Find where the given text appears and provide that cell's center as (X, Y) coordinate. 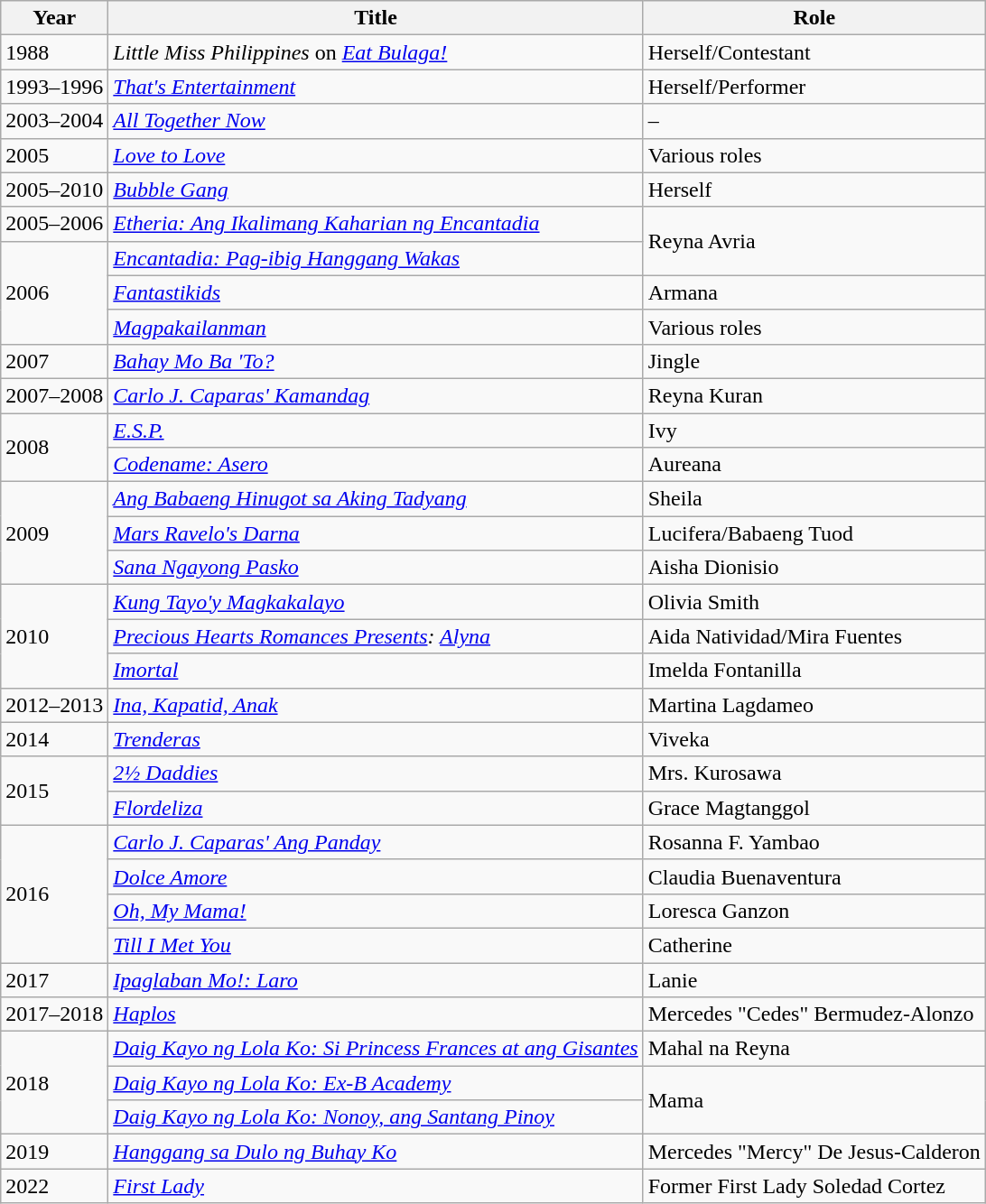
2009 (54, 533)
2015 (54, 791)
– (814, 121)
2006 (54, 292)
Ivy (814, 431)
Mercedes "Mercy" De Jesus-Calderon (814, 1152)
Hanggang sa Dulo ng Buhay Ko (376, 1152)
Mrs. Kurosawa (814, 773)
Role (814, 18)
Loresca Ganzon (814, 911)
Reyna Avria (814, 241)
Olivia Smith (814, 602)
Dolce Amore (376, 876)
Daig Kayo ng Lola Ko: Ex-B Academy (376, 1083)
Claudia Buenaventura (814, 876)
Jingle (814, 361)
2018 (54, 1083)
Aureana (814, 465)
Precious Hearts Romances Presents: Alyna (376, 636)
Mars Ravelo's Darna (376, 533)
Bahay Mo Ba 'To? (376, 361)
2007–2008 (54, 395)
Trenderas (376, 739)
2017 (54, 979)
Reyna Kuran (814, 395)
First Lady (376, 1186)
2003–2004 (54, 121)
Ipaglaban Mo!: Laro (376, 979)
Little Miss Philippines on Eat Bulaga! (376, 52)
Carlo J. Caparas' Kamandag (376, 395)
Aisha Dionisio (814, 568)
Armana (814, 292)
2016 (54, 894)
Mahal na Reyna (814, 1049)
Herself/Performer (814, 87)
Sheila (814, 499)
That's Entertainment (376, 87)
Oh, My Mama! (376, 911)
Flordeliza (376, 808)
Love to Love (376, 155)
Aida Natividad/Mira Fuentes (814, 636)
Lucifera/Babaeng Tuod (814, 533)
E.S.P. (376, 431)
Title (376, 18)
1993–1996 (54, 87)
2½ Daddies (376, 773)
2005 (54, 155)
Daig Kayo ng Lola Ko: Nonoy, ang Santang Pinoy (376, 1117)
Imelda Fontanilla (814, 671)
Martina Lagdameo (814, 705)
Codename: Asero (376, 465)
Ina, Kapatid, Anak (376, 705)
Magpakailanman (376, 327)
Viveka (814, 739)
Rosanna F. Yambao (814, 842)
Imortal (376, 671)
Lanie (814, 979)
All Together Now (376, 121)
Sana Ngayong Pasko (376, 568)
Mercedes "Cedes" Bermudez-Alonzo (814, 1014)
Catherine (814, 945)
2010 (54, 636)
2008 (54, 448)
Ang Babaeng Hinugot sa Aking Tadyang (376, 499)
2014 (54, 739)
2012–2013 (54, 705)
Herself/Contestant (814, 52)
2022 (54, 1186)
Herself (814, 190)
Bubble Gang (376, 190)
Daig Kayo ng Lola Ko: Si Princess Frances at ang Gisantes (376, 1049)
Carlo J. Caparas' Ang Panday (376, 842)
Haplos (376, 1014)
2007 (54, 361)
2019 (54, 1152)
2017–2018 (54, 1014)
Till I Met You (376, 945)
Etheria: Ang Ikalimang Kaharian ng Encantadia (376, 224)
Fantastikids (376, 292)
2005–2006 (54, 224)
Kung Tayo'y Magkakalayo (376, 602)
Grace Magtanggol (814, 808)
Former First Lady Soledad Cortez (814, 1186)
Year (54, 18)
1988 (54, 52)
Encantadia: Pag-ibig Hanggang Wakas (376, 258)
2005–2010 (54, 190)
Mama (814, 1100)
